From the cell containing the given text, extract its center point as (X, Y) coordinate. 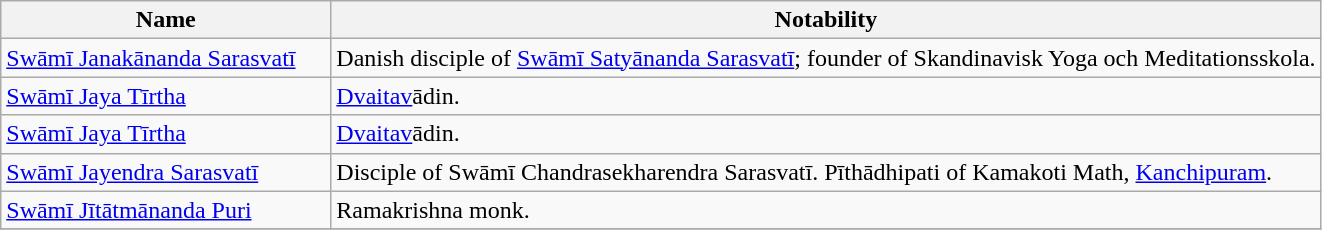
Swāmī Janakānanda Sarasvatī (166, 58)
Name (166, 20)
Swāmī Jītātmānanda Puri (166, 210)
Ramakrishna monk. (826, 210)
Disciple of Swāmī Chandrasekharendra Sarasvatī. Pīthādhipati of Kamakoti Math, Kanchipuram. (826, 172)
Danish disciple of Swāmī Satyānanda Sarasvatī; founder of Skandinavisk Yoga och Meditationsskola. (826, 58)
Notability (826, 20)
Swāmī Jayendra Sarasvatī (166, 172)
